Find where the given text appears and provide that cell's center as (x, y) coordinate. 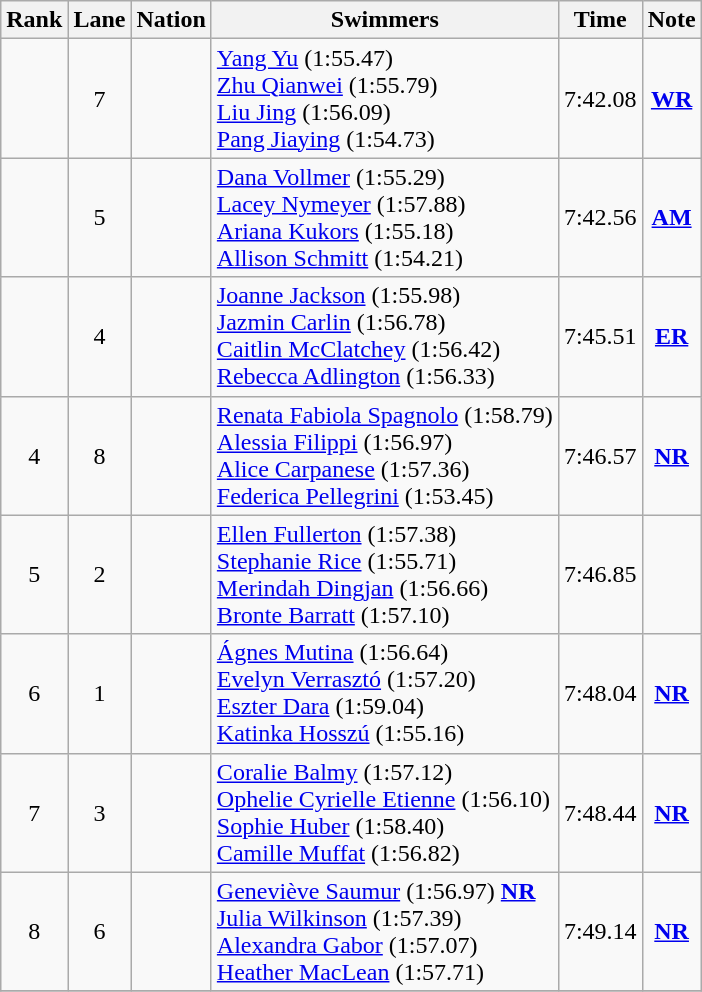
AM (672, 218)
ER (672, 336)
3 (100, 812)
Coralie Balmy (1:57.12) Ophelie Cyrielle Etienne (1:56.10) Sophie Huber (1:58.40) Camille Muffat (1:56.82) (384, 812)
7:48.44 (600, 812)
2 (100, 574)
7:46.85 (600, 574)
7:42.08 (600, 98)
7:48.04 (600, 694)
Nation (171, 20)
Swimmers (384, 20)
7:46.57 (600, 456)
Ágnes Mutina (1:56.64) Evelyn Verrasztó (1:57.20) Eszter Dara (1:59.04) Katinka Hosszú (1:55.16) (384, 694)
Renata Fabiola Spagnolo (1:58.79) Alessia Filippi (1:56.97) Alice Carpanese (1:57.36) Federica Pellegrini (1:53.45) (384, 456)
7:42.56 (600, 218)
Joanne Jackson (1:55.98) Jazmin Carlin (1:56.78) Caitlin McClatchey (1:56.42) Rebecca Adlington (1:56.33) (384, 336)
Yang Yu (1:55.47) Zhu Qianwei (1:55.79) Liu Jing (1:56.09) Pang Jiaying (1:54.73) (384, 98)
Rank (34, 20)
1 (100, 694)
Ellen Fullerton (1:57.38) Stephanie Rice (1:55.71) Merindah Dingjan (1:56.66) Bronte Barratt (1:57.10) (384, 574)
Time (600, 20)
WR (672, 98)
Note (672, 20)
Geneviève Saumur (1:56.97) NR Julia Wilkinson (1:57.39) Alexandra Gabor (1:57.07) Heather MacLean (1:57.71) (384, 932)
7:49.14 (600, 932)
7:45.51 (600, 336)
Dana Vollmer (1:55.29) Lacey Nymeyer (1:57.88) Ariana Kukors (1:55.18) Allison Schmitt (1:54.21) (384, 218)
Lane (100, 20)
